Output the (X, Y) coordinate of the center of the cell containing the given text.  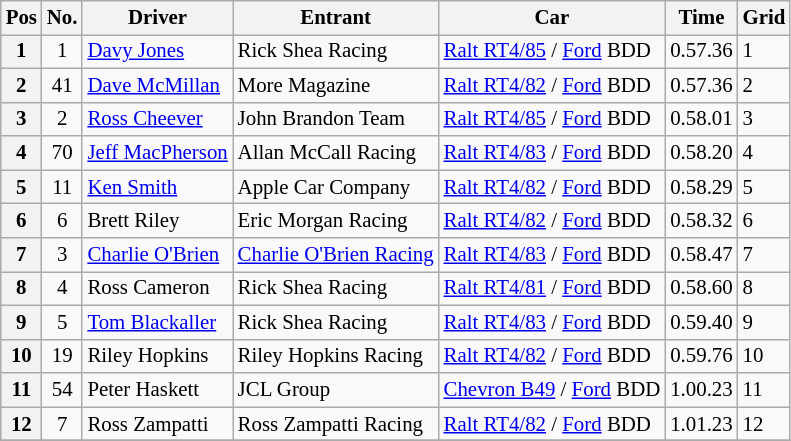
Ross Zampatti Racing (336, 424)
Davy Jones (157, 51)
No. (62, 18)
Brett Riley (157, 221)
Ken Smith (157, 187)
Peter Haskett (157, 390)
Charlie O'Brien Racing (336, 255)
0.58.32 (701, 221)
Riley Hopkins (157, 356)
0.59.76 (701, 356)
0.58.01 (701, 119)
70 (62, 153)
Pos (22, 18)
0.59.40 (701, 322)
Ross Cheever (157, 119)
54 (62, 390)
Allan McCall Racing (336, 153)
More Magazine (336, 85)
Ross Cameron (157, 288)
0.58.47 (701, 255)
Tom Blackaller (157, 322)
41 (62, 85)
1.01.23 (701, 424)
19 (62, 356)
0.58.20 (701, 153)
Entrant (336, 18)
Jeff MacPherson (157, 153)
0.58.29 (701, 187)
1.00.23 (701, 390)
Riley Hopkins Racing (336, 356)
Apple Car Company (336, 187)
Eric Morgan Racing (336, 221)
Dave McMillan (157, 85)
0.58.60 (701, 288)
John Brandon Team (336, 119)
Charlie O'Brien (157, 255)
Driver (157, 18)
Chevron B49 / Ford BDD (552, 390)
Ross Zampatti (157, 424)
JCL Group (336, 390)
Time (701, 18)
Grid (764, 18)
Ralt RT4/81 / Ford BDD (552, 288)
Car (552, 18)
